Provide the [x, y] coordinate of the cell's center where the given text is located.  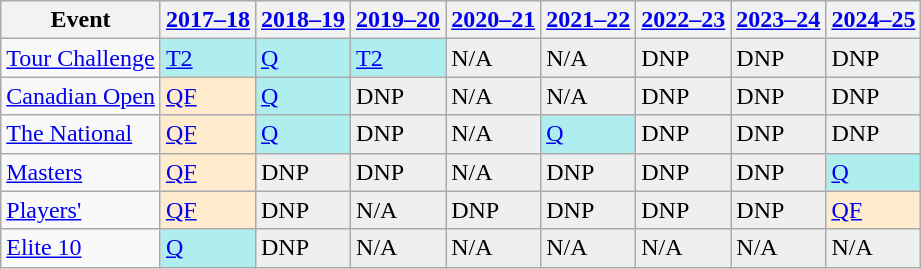
2022–23 [684, 20]
2018–19 [302, 20]
Elite 10 [81, 248]
Players' [81, 210]
The National [81, 134]
2019–20 [398, 20]
2020–21 [494, 20]
Tour Challenge [81, 58]
2024–25 [874, 20]
Masters [81, 172]
2021–22 [588, 20]
Event [81, 20]
2023–24 [778, 20]
Canadian Open [81, 96]
2017–18 [208, 20]
